Return the [X, Y] coordinate for the center point of the cell that contains the specified text.  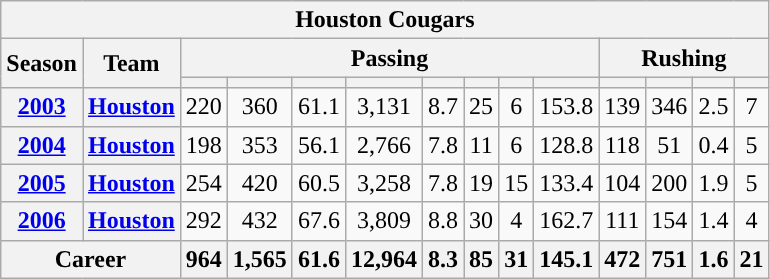
30 [482, 221]
2,766 [384, 145]
Career [91, 259]
2003 [42, 107]
1.9 [714, 183]
56.1 [318, 145]
1.4 [714, 221]
432 [260, 221]
8.7 [444, 107]
8.3 [444, 259]
420 [260, 183]
3,258 [384, 183]
254 [204, 183]
Houston Cougars [385, 20]
145.1 [566, 259]
31 [516, 259]
751 [670, 259]
154 [670, 221]
220 [204, 107]
15 [516, 183]
200 [670, 183]
Passing [389, 58]
1,565 [260, 259]
51 [670, 145]
19 [482, 183]
346 [670, 107]
162.7 [566, 221]
964 [204, 259]
60.5 [318, 183]
0.4 [714, 145]
111 [622, 221]
133.4 [566, 183]
7 [752, 107]
128.8 [566, 145]
3,131 [384, 107]
3,809 [384, 221]
360 [260, 107]
67.6 [318, 221]
353 [260, 145]
104 [622, 183]
12,964 [384, 259]
153.8 [566, 107]
2006 [42, 221]
Rushing [684, 58]
2005 [42, 183]
139 [622, 107]
2004 [42, 145]
1.6 [714, 259]
118 [622, 145]
292 [204, 221]
61.1 [318, 107]
61.6 [318, 259]
8.8 [444, 221]
85 [482, 259]
Season [42, 64]
2.5 [714, 107]
Team [131, 64]
21 [752, 259]
472 [622, 259]
198 [204, 145]
25 [482, 107]
11 [482, 145]
